Detect which cell encompasses the target text, then output its [x, y] center coordinate. 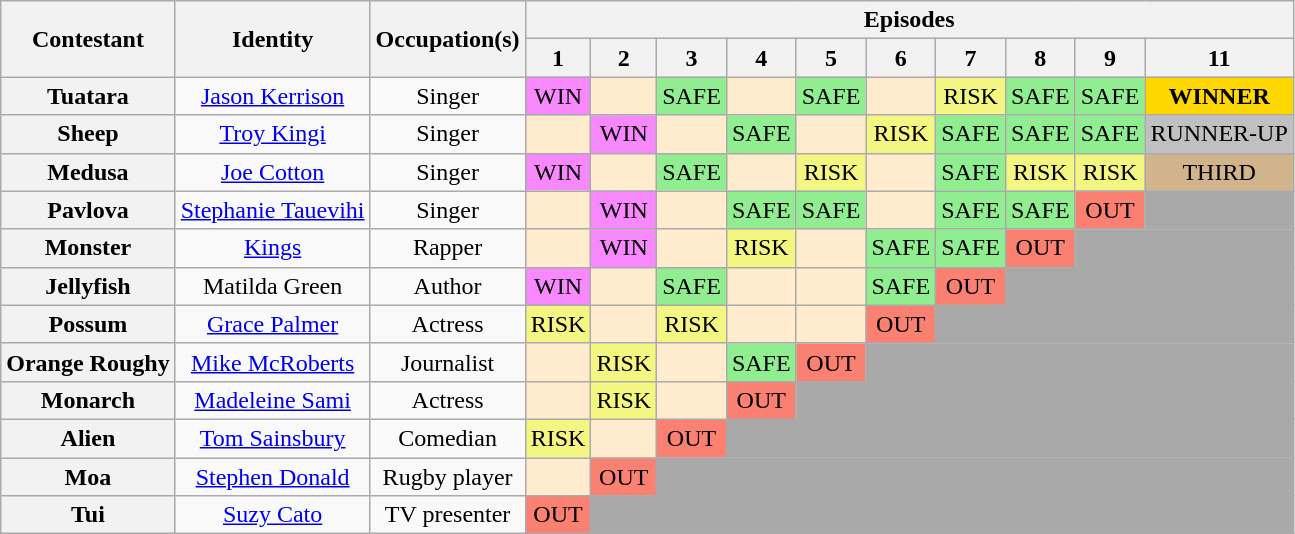
Jellyfish [88, 286]
Monster [88, 248]
TV presenter [448, 515]
Alien [88, 438]
Journalist [448, 362]
3 [692, 58]
Troy Kingi [272, 134]
Matilda Green [272, 286]
11 [1219, 58]
Mike McRoberts [272, 362]
2 [624, 58]
Identity [272, 39]
Episodes [909, 20]
4 [761, 58]
Rapper [448, 248]
Kings [272, 248]
Orange Roughy [88, 362]
Medusa [88, 172]
RUNNER-UP [1219, 134]
WINNER [1219, 96]
THIRD [1219, 172]
Joe Cotton [272, 172]
Comedian [448, 438]
Tui [88, 515]
6 [901, 58]
Grace Palmer [272, 324]
8 [1040, 58]
Author [448, 286]
9 [1110, 58]
Contestant [88, 39]
Jason Kerrison [272, 96]
1 [558, 58]
Rugby player [448, 477]
Tom Sainsbury [272, 438]
Monarch [88, 400]
Pavlova [88, 210]
Suzy Cato [272, 515]
Stephen Donald [272, 477]
Possum [88, 324]
Stephanie Tauevihi [272, 210]
5 [831, 58]
Moa [88, 477]
Sheep [88, 134]
Madeleine Sami [272, 400]
7 [971, 58]
Occupation(s) [448, 39]
Tuatara [88, 96]
